For the text-containing cell, return its midpoint in [x, y] coordinate format. 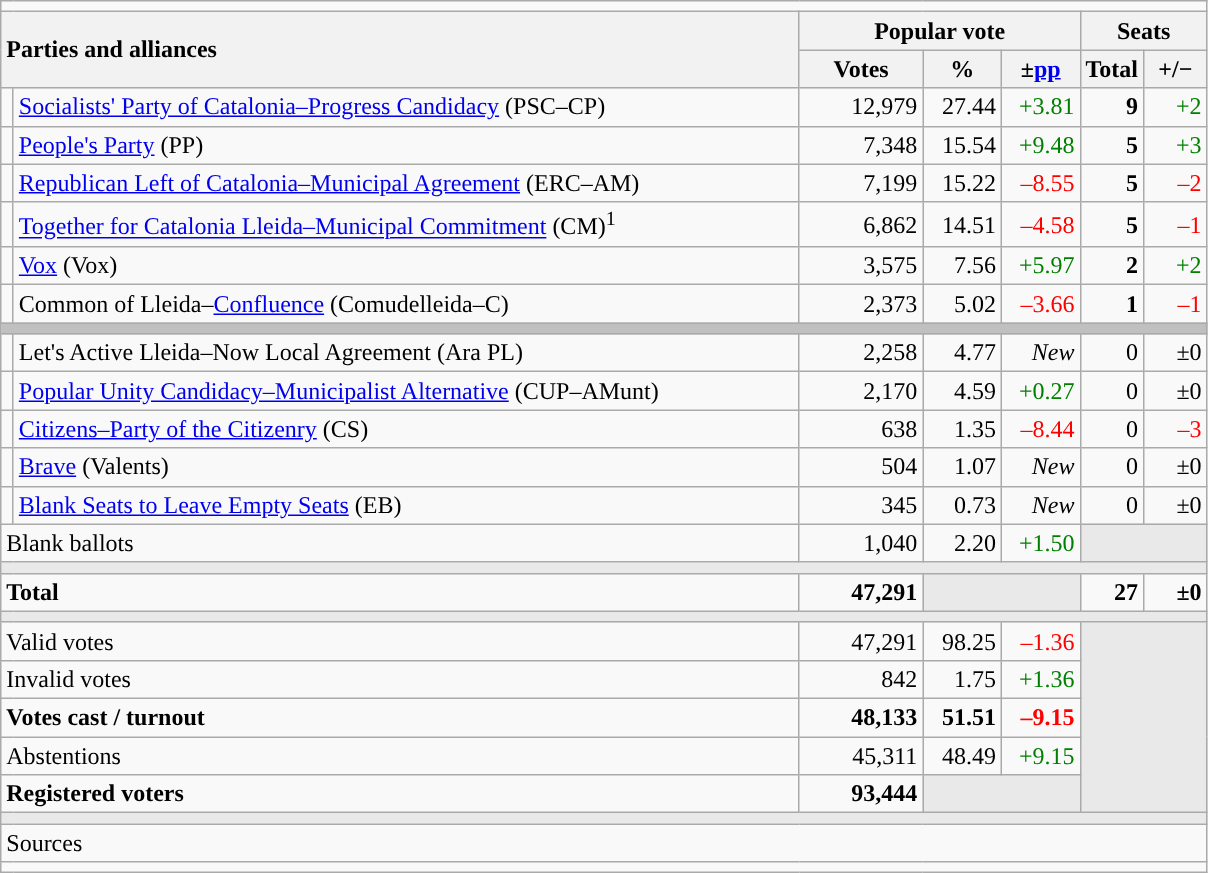
–8.44 [1040, 429]
2,373 [861, 304]
Republican Left of Catalonia–Municipal Agreement (ERC–AM) [406, 183]
Abstentions [400, 756]
–4.58 [1040, 224]
638 [861, 429]
5.02 [962, 304]
People's Party (PP) [406, 145]
1.35 [962, 429]
1,040 [861, 543]
1.75 [962, 679]
% [962, 69]
51.51 [962, 718]
Sources [604, 843]
–3.66 [1040, 304]
7,199 [861, 183]
+9.15 [1040, 756]
27 [1112, 592]
15.54 [962, 145]
±pp [1040, 69]
14.51 [962, 224]
27.44 [962, 107]
Seats [1144, 31]
45,311 [861, 756]
93,444 [861, 794]
+1.36 [1040, 679]
48,133 [861, 718]
–9.15 [1040, 718]
842 [861, 679]
0.73 [962, 505]
Together for Catalonia Lleida–Municipal Commitment (CM)1 [406, 224]
Socialists' Party of Catalonia–Progress Candidacy (PSC–CP) [406, 107]
+1.50 [1040, 543]
Blank ballots [400, 543]
Brave (Valents) [406, 467]
504 [861, 467]
2,258 [861, 353]
Valid votes [400, 641]
2.20 [962, 543]
–3 [1176, 429]
Votes [861, 69]
4.59 [962, 391]
Popular vote [940, 31]
6,862 [861, 224]
Registered voters [400, 794]
Citizens–Party of the Citizenry (CS) [406, 429]
4.77 [962, 353]
Parties and alliances [400, 50]
12,979 [861, 107]
–8.55 [1040, 183]
–1.36 [1040, 641]
98.25 [962, 641]
+3.81 [1040, 107]
48.49 [962, 756]
15.22 [962, 183]
2,170 [861, 391]
1.07 [962, 467]
+5.97 [1040, 266]
Let's Active Lleida–Now Local Agreement (Ara PL) [406, 353]
7,348 [861, 145]
Popular Unity Candidacy–Municipalist Alternative (CUP–AMunt) [406, 391]
345 [861, 505]
Invalid votes [400, 679]
2 [1112, 266]
9 [1112, 107]
7.56 [962, 266]
Votes cast / turnout [400, 718]
Vox (Vox) [406, 266]
1 [1112, 304]
+3 [1176, 145]
+9.48 [1040, 145]
+/− [1176, 69]
Common of Lleida–Confluence (Comudelleida–C) [406, 304]
+0.27 [1040, 391]
–2 [1176, 183]
Blank Seats to Leave Empty Seats (EB) [406, 505]
3,575 [861, 266]
